For the text-containing cell, return its midpoint in [X, Y] coordinate format. 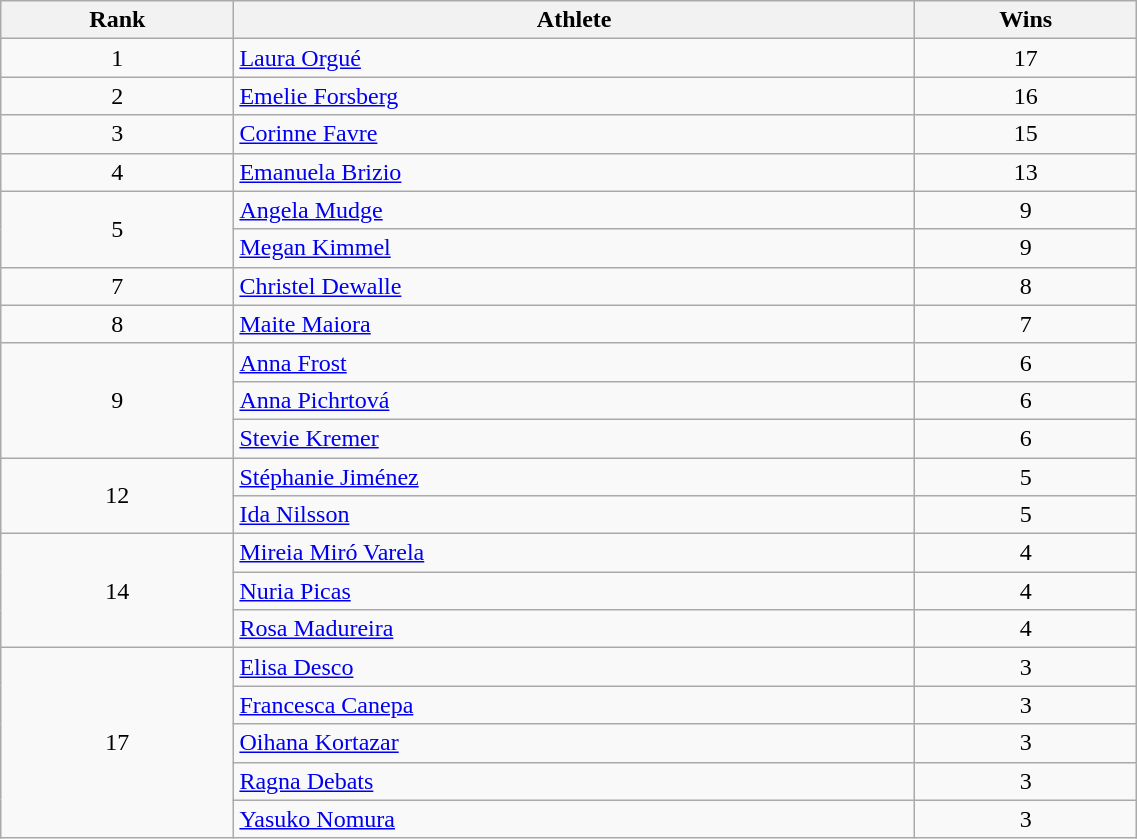
Ida Nilsson [574, 515]
Maite Maiora [574, 324]
Stevie Kremer [574, 438]
Laura Orgué [574, 58]
Corinne Favre [574, 134]
Athlete [574, 20]
Nuria Picas [574, 591]
Emelie Forsberg [574, 96]
Ragna Debats [574, 781]
Anna Pichrtová [574, 400]
Stéphanie Jiménez [574, 477]
Angela Mudge [574, 210]
Wins [1026, 20]
1 [118, 58]
15 [1026, 134]
Oihana Kortazar [574, 743]
Mireia Miró Varela [574, 553]
Anna Frost [574, 362]
14 [118, 591]
12 [118, 496]
2 [118, 96]
Rank [118, 20]
Elisa Desco [574, 667]
Christel Dewalle [574, 286]
Megan Kimmel [574, 248]
Francesca Canepa [574, 705]
Yasuko Nomura [574, 819]
Emanuela Brizio [574, 172]
13 [1026, 172]
16 [1026, 96]
Rosa Madureira [574, 629]
